Pinpoint the cell where the given text exists, returning its (X, Y) midpoint coordinate. 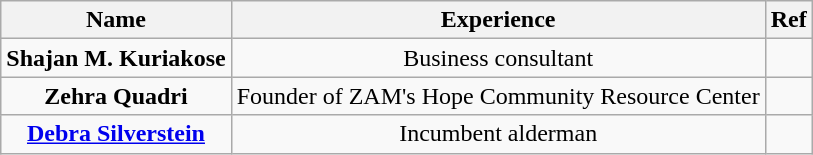
Incumbent alderman (498, 134)
Zehra Quadri (116, 96)
Name (116, 20)
Founder of ZAM's Hope Community Resource Center (498, 96)
Experience (498, 20)
Ref (788, 20)
Business consultant (498, 58)
Debra Silverstein (116, 134)
Shajan M. Kuriakose (116, 58)
